Find where the given text appears and provide that cell's center as (X, Y) coordinate. 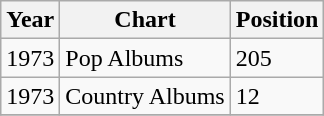
Pop Albums (145, 58)
Country Albums (145, 96)
Year (30, 20)
12 (277, 96)
Position (277, 20)
205 (277, 58)
Chart (145, 20)
